Search for the cell housing the specified text and yield its (x, y) center coordinate. 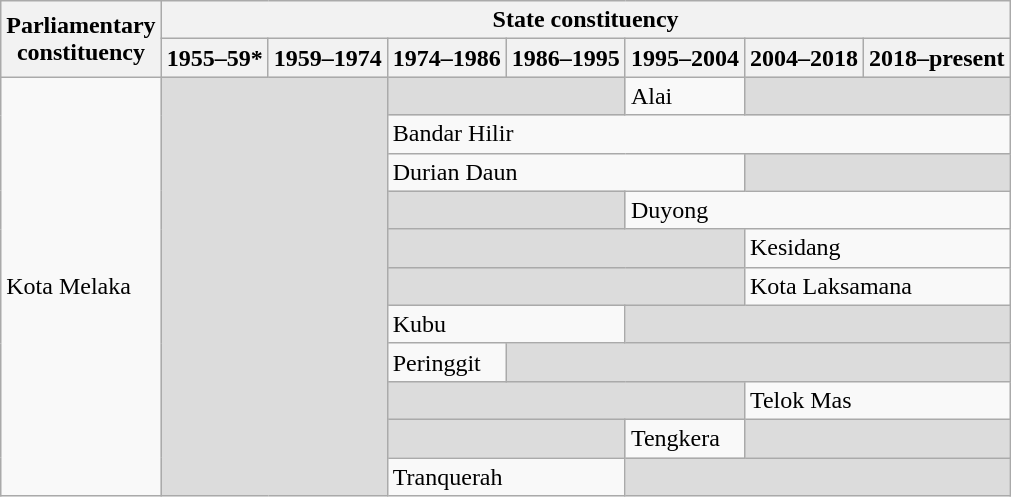
Kubu (506, 324)
1995–2004 (684, 58)
Duyong (818, 210)
2004–2018 (804, 58)
Peringgit (446, 362)
State constituency (586, 20)
1986–1995 (566, 58)
Parliamentaryconstituency (81, 39)
Kesidang (877, 248)
Durian Daun (566, 172)
Kota Laksamana (877, 286)
Kota Melaka (81, 286)
Telok Mas (877, 400)
Alai (684, 96)
2018–present (936, 58)
1974–1986 (446, 58)
Tengkera (684, 438)
Bandar Hilir (698, 134)
Tranquerah (506, 477)
1955–59* (214, 58)
1959–1974 (328, 58)
